From the cell containing the given text, extract its center point as [x, y] coordinate. 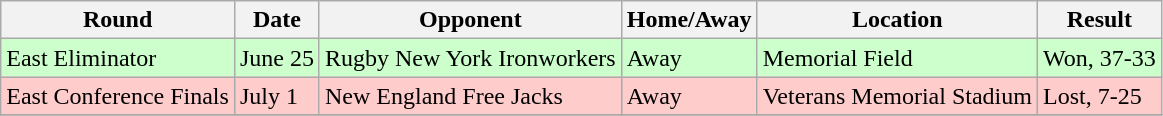
Won, 37-33 [1099, 58]
Lost, 7-25 [1099, 96]
Location [897, 20]
Memorial Field [897, 58]
Home/Away [689, 20]
Veterans Memorial Stadium [897, 96]
New England Free Jacks [470, 96]
East Eliminator [118, 58]
Round [118, 20]
Date [276, 20]
Opponent [470, 20]
June 25 [276, 58]
Rugby New York Ironworkers [470, 58]
East Conference Finals [118, 96]
July 1 [276, 96]
Result [1099, 20]
